Capture the cell that displays the provided text and extract its [X, Y] central coordinate. 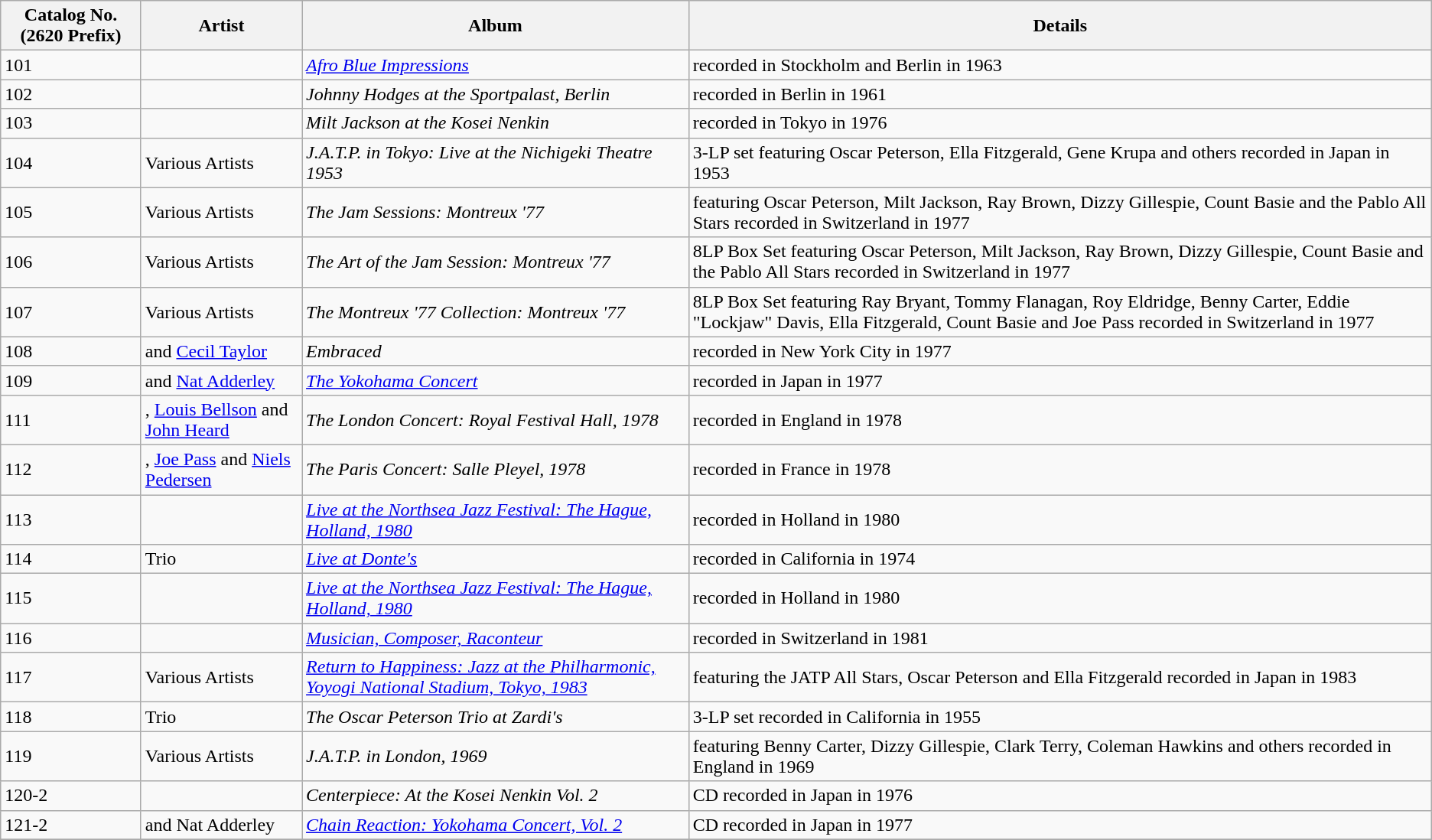
featuring Benny Carter, Dizzy Gillespie, Clark Terry, Coleman Hawkins and others recorded in England in 1969 [1060, 756]
104 [71, 162]
J.A.T.P. in London, 1969 [496, 756]
8LP Box Set featuring Oscar Peterson, Milt Jackson, Ray Brown, Dizzy Gillespie, Count Basie and the Pablo All Stars recorded in Switzerland in 1977 [1060, 262]
106 [71, 262]
The Yokohama Concert [496, 380]
115 [71, 598]
Album [496, 26]
Johnny Hodges at the Sportpalast, Berlin [496, 94]
CD recorded in Japan in 1977 [1060, 825]
Details [1060, 26]
J.A.T.P. in Tokyo: Live at the Nichigeki Theatre 1953 [496, 162]
Milt Jackson at the Kosei Nenkin [496, 123]
featuring Oscar Peterson, Milt Jackson, Ray Brown, Dizzy Gillespie, Count Basie and the Pablo All Stars recorded in Switzerland in 1977 [1060, 213]
103 [71, 123]
119 [71, 756]
The Montreux '77 Collection: Montreux '77 [496, 312]
recorded in Switzerland in 1981 [1060, 638]
118 [71, 717]
109 [71, 380]
The London Concert: Royal Festival Hall, 1978 [496, 419]
Return to Happiness: Jazz at the Philharmonic, Yoyogi National Stadium, Tokyo, 1983 [496, 678]
The Art of the Jam Session: Montreux '77 [496, 262]
105 [71, 213]
recorded in Berlin in 1961 [1060, 94]
Live at Donte's [496, 559]
120-2 [71, 796]
107 [71, 312]
Artist [221, 26]
The Oscar Peterson Trio at Zardi's [496, 717]
112 [71, 470]
recorded in California in 1974 [1060, 559]
The Paris Concert: Salle Pleyel, 1978 [496, 470]
3-LP set recorded in California in 1955 [1060, 717]
Afro Blue Impressions [496, 65]
117 [71, 678]
recorded in Stockholm and Berlin in 1963 [1060, 65]
102 [71, 94]
Centerpiece: At the Kosei Nenkin Vol. 2 [496, 796]
CD recorded in Japan in 1976 [1060, 796]
116 [71, 638]
Catalog No. (2620 Prefix) [71, 26]
recorded in France in 1978 [1060, 470]
Chain Reaction: Yokohama Concert, Vol. 2 [496, 825]
recorded in England in 1978 [1060, 419]
113 [71, 519]
recorded in Japan in 1977 [1060, 380]
recorded in Tokyo in 1976 [1060, 123]
, Joe Pass and Niels Pedersen [221, 470]
and Cecil Taylor [221, 351]
3-LP set featuring Oscar Peterson, Ella Fitzgerald, Gene Krupa and others recorded in Japan in 1953 [1060, 162]
recorded in New York City in 1977 [1060, 351]
Musician, Composer, Raconteur [496, 638]
Embraced [496, 351]
114 [71, 559]
108 [71, 351]
111 [71, 419]
featuring the JATP All Stars, Oscar Peterson and Ella Fitzgerald recorded in Japan in 1983 [1060, 678]
121-2 [71, 825]
, Louis Bellson and John Heard [221, 419]
The Jam Sessions: Montreux '77 [496, 213]
101 [71, 65]
